Scan for the cell matching the given text and deliver its (X, Y) coordinate at center. 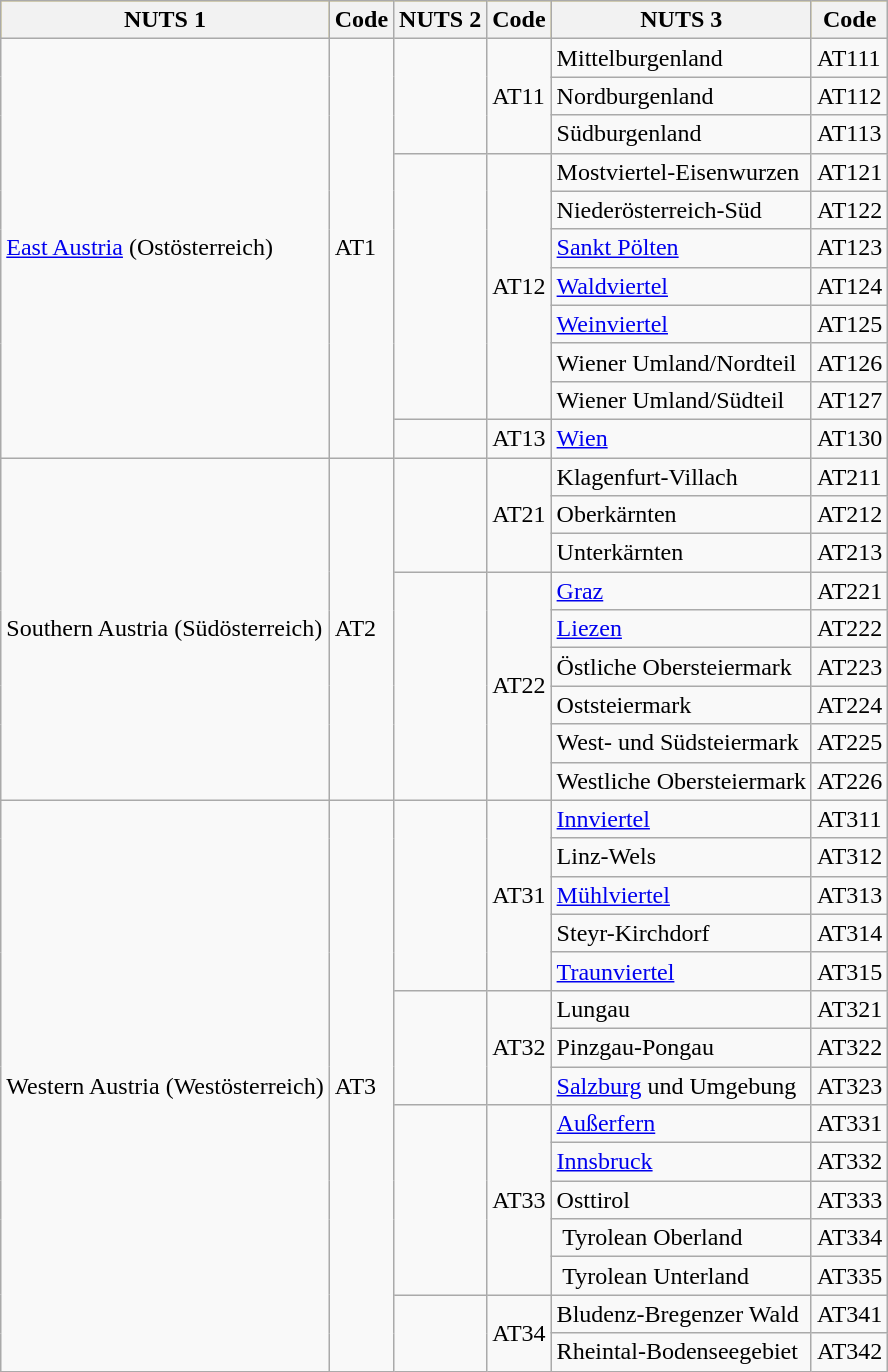
AT11 (519, 96)
Oststeiermark (681, 705)
Linz-Wels (681, 857)
Pinzgau-Pongau (681, 1047)
Bludenz-Bregenzer Wald (681, 1314)
Wiener Umland/Südteil (681, 400)
NUTS 3 (681, 20)
Westliche Obersteiermark (681, 781)
Salzburg und Umgebung (681, 1085)
Niederösterreich-Süd (681, 210)
Wiener Umland/Nordteil (681, 362)
Sankt Pölten (681, 248)
AT323 (849, 1085)
Southern Austria (Südösterreich) (165, 630)
NUTS 2 (440, 20)
Waldviertel (681, 286)
Western Austria (Westösterreich) (165, 1086)
AT32 (519, 1047)
AT3 (361, 1086)
AT122 (849, 210)
AT225 (849, 743)
AT126 (849, 362)
AT331 (849, 1124)
AT342 (849, 1352)
AT111 (849, 58)
Weinviertel (681, 324)
Oberkärnten (681, 515)
AT322 (849, 1047)
AT125 (849, 324)
AT321 (849, 1009)
NUTS 1 (165, 20)
Traunviertel (681, 971)
East Austria (Ostösterreich) (165, 248)
AT31 (519, 895)
AT33 (519, 1200)
AT311 (849, 819)
Steyr-Kirchdorf (681, 933)
Mostviertel-Eisenwurzen (681, 172)
AT130 (849, 438)
Tyrolean Oberland (681, 1238)
AT211 (849, 477)
AT123 (849, 248)
AT222 (849, 629)
AT112 (849, 96)
Lungau (681, 1009)
AT12 (519, 286)
AT315 (849, 971)
Unterkärnten (681, 553)
Nordburgenland (681, 96)
Klagenfurt-Villach (681, 477)
AT2 (361, 630)
AT313 (849, 895)
AT21 (519, 515)
Osttirol (681, 1200)
AT1 (361, 248)
Mühlviertel (681, 895)
Südburgenland (681, 134)
AT127 (849, 400)
AT124 (849, 286)
Liezen (681, 629)
AT223 (849, 667)
AT121 (849, 172)
AT335 (849, 1276)
Rheintal-Bodenseegebiet (681, 1352)
Mittelburgenland (681, 58)
AT334 (849, 1238)
Graz (681, 591)
Innviertel (681, 819)
West- und Südsteiermark (681, 743)
Innsbruck (681, 1162)
Östliche Obersteiermark (681, 667)
AT224 (849, 705)
AT113 (849, 134)
AT22 (519, 686)
AT333 (849, 1200)
Außerfern (681, 1124)
AT212 (849, 515)
AT221 (849, 591)
AT34 (519, 1333)
Wien (681, 438)
AT13 (519, 438)
AT341 (849, 1314)
AT213 (849, 553)
AT332 (849, 1162)
AT312 (849, 857)
AT226 (849, 781)
AT314 (849, 933)
Tyrolean Unterland (681, 1276)
